Return (x, y) of the center of cell containing provided text 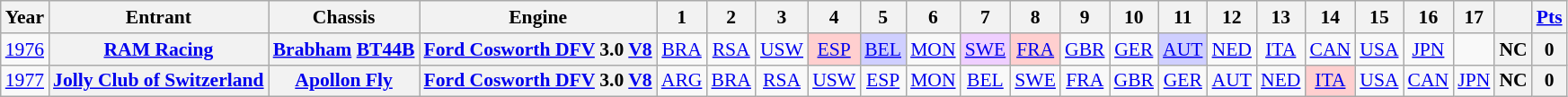
13 (1280, 17)
4 (834, 17)
11 (1183, 17)
17 (1474, 17)
9 (1085, 17)
1 (682, 17)
14 (1331, 17)
6 (933, 17)
5 (882, 17)
Year (25, 17)
15 (1378, 17)
Pts (1549, 17)
10 (1134, 17)
16 (1429, 17)
Engine (538, 17)
12 (1232, 17)
Chassis (344, 17)
2 (731, 17)
1976 (25, 49)
1977 (25, 81)
Jolly Club of Switzerland (158, 81)
ARG (682, 81)
Brabham BT44B (344, 49)
Entrant (158, 17)
7 (986, 17)
Apollon Fly (344, 81)
RAM Racing (158, 49)
3 (782, 17)
8 (1035, 17)
